Search for the cell housing the specified text and yield its (X, Y) center coordinate. 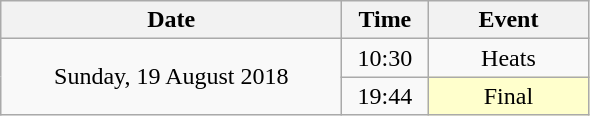
Final (508, 96)
10:30 (385, 58)
Event (508, 20)
19:44 (385, 96)
Date (172, 20)
Heats (508, 58)
Time (385, 20)
Sunday, 19 August 2018 (172, 77)
